Provide the (x, y) coordinate of the cell's center where the given text is located.  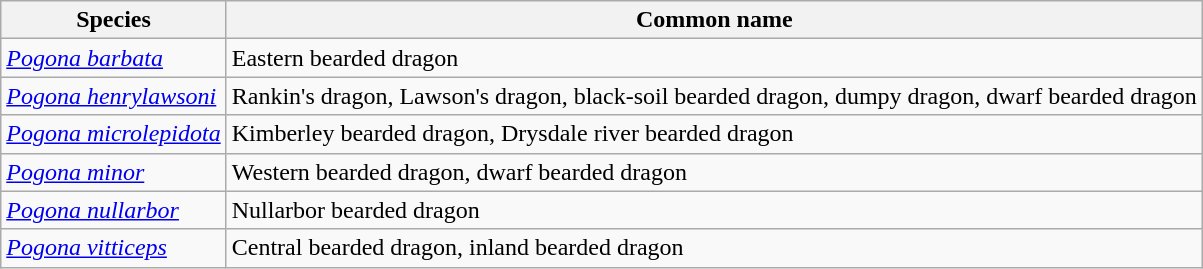
Nullarbor bearded dragon (714, 210)
Central bearded dragon, inland bearded dragon (714, 248)
Common name (714, 20)
Pogona barbata (114, 58)
Pogona nullarbor (114, 210)
Western bearded dragon, dwarf bearded dragon (714, 172)
Eastern bearded dragon (714, 58)
Species (114, 20)
Pogona microlepidota (114, 134)
Pogona minor (114, 172)
Kimberley bearded dragon, Drysdale river bearded dragon (714, 134)
Pogona vitticeps (114, 248)
Pogona henrylawsoni (114, 96)
Rankin's dragon, Lawson's dragon, black-soil bearded dragon, dumpy dragon, dwarf bearded dragon (714, 96)
